Capture the cell that displays the provided text and extract its [X, Y] central coordinate. 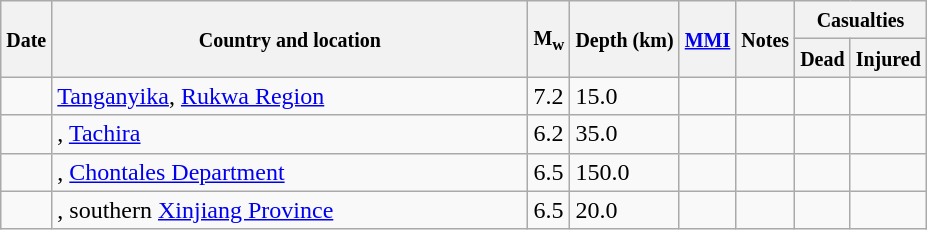
MMI [708, 39]
35.0 [624, 134]
6.2 [549, 134]
Casualties [861, 20]
Dead [823, 58]
Depth (km) [624, 39]
150.0 [624, 172]
, southern Xinjiang Province [290, 210]
15.0 [624, 96]
20.0 [624, 210]
Tanganyika, Rukwa Region [290, 96]
, Tachira [290, 134]
7.2 [549, 96]
Injured [888, 58]
Notes [766, 39]
, Chontales Department [290, 172]
Country and location [290, 39]
Mw [549, 39]
Date [26, 39]
